Provide the [X, Y] coordinate of the cell's center where the given text is located.  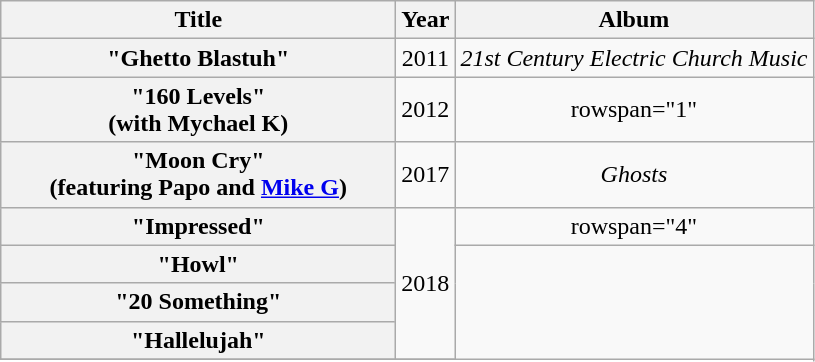
"Moon Cry"(featuring Papo and Mike G) [198, 174]
"Ghetto Blastuh" [198, 58]
Title [198, 20]
Album [634, 20]
rowspan="4" [634, 226]
2018 [426, 283]
"Howl" [198, 264]
Ghosts [634, 174]
2012 [426, 110]
2017 [426, 174]
"Impressed" [198, 226]
2011 [426, 58]
Year [426, 20]
"20 Something" [198, 302]
"Hallelujah" [198, 340]
"160 Levels"(with Mychael K) [198, 110]
21st Century Electric Church Music [634, 58]
rowspan="1" [634, 110]
